Detect which cell encompasses the target text, then output its [X, Y] center coordinate. 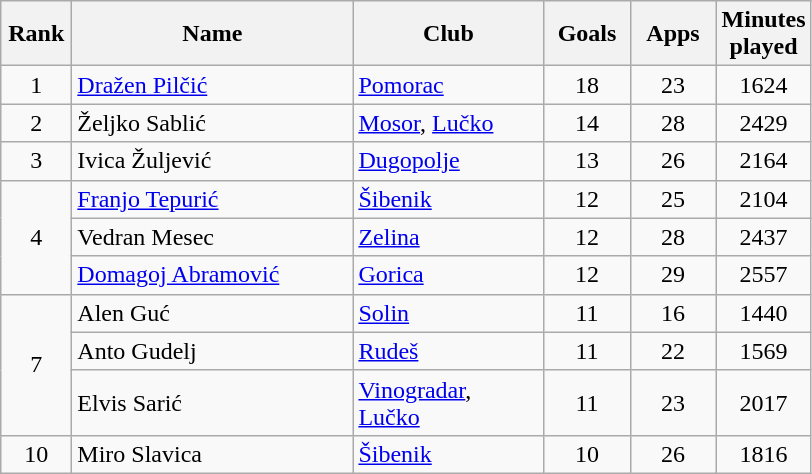
Gorica [448, 275]
1816 [764, 454]
2437 [764, 237]
Pomorac [448, 85]
16 [673, 313]
Ivica Žuljević [212, 161]
2017 [764, 402]
2 [36, 123]
Miro Slavica [212, 454]
2164 [764, 161]
Apps [673, 34]
Goals [587, 34]
7 [36, 364]
Club [448, 34]
1440 [764, 313]
Mosor, Lučko [448, 123]
Rudeš [448, 351]
1569 [764, 351]
Vedran Mesec [212, 237]
Dugopolje [448, 161]
Franjo Tepurić [212, 199]
22 [673, 351]
18 [587, 85]
Vinogradar, Lučko [448, 402]
29 [673, 275]
Name [212, 34]
2429 [764, 123]
Anto Gudelj [212, 351]
Dražen Pilčić [212, 85]
Domagoj Abramović [212, 275]
3 [36, 161]
Solin [448, 313]
4 [36, 237]
1624 [764, 85]
Minutes played [764, 34]
13 [587, 161]
Alen Guć [212, 313]
2557 [764, 275]
25 [673, 199]
Elvis Sarić [212, 402]
14 [587, 123]
2104 [764, 199]
Zelina [448, 237]
Željko Sablić [212, 123]
1 [36, 85]
Rank [36, 34]
